Detect which cell encompasses the target text, then output its [X, Y] center coordinate. 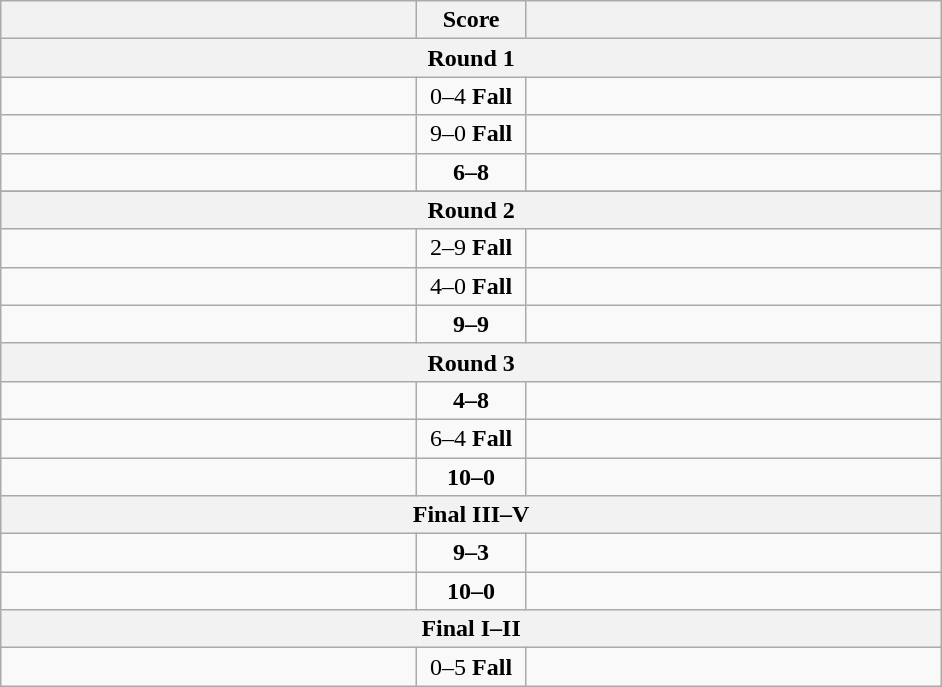
Final I–II [472, 629]
0–4 Fall [472, 96]
Round 2 [472, 210]
Round 1 [472, 58]
9–3 [472, 553]
Round 3 [472, 362]
4–8 [472, 400]
6–8 [472, 172]
Final III–V [472, 515]
Score [472, 20]
0–5 Fall [472, 667]
6–4 Fall [472, 438]
2–9 Fall [472, 248]
9–9 [472, 324]
9–0 Fall [472, 134]
4–0 Fall [472, 286]
